Scan for the cell matching the given text and deliver its [X, Y] coordinate at center. 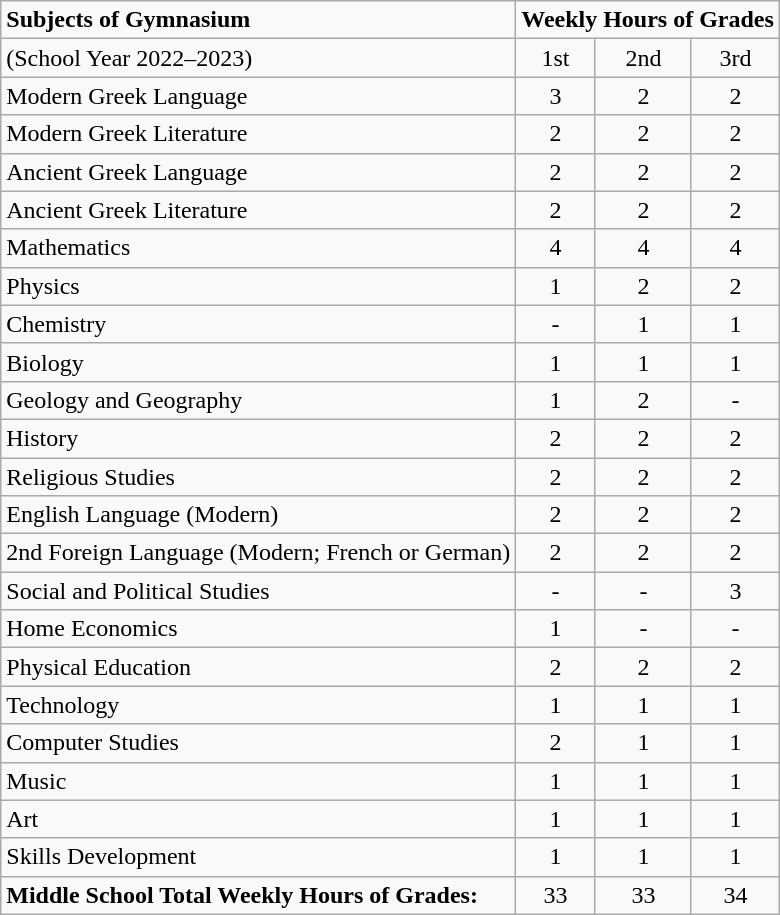
Physical Education [258, 667]
Mathematics [258, 248]
Social and Political Studies [258, 591]
Physics [258, 286]
Weekly Hours of Grades [648, 20]
Chemistry [258, 324]
(School Year 2022–2023) [258, 58]
Modern Greek Language [258, 96]
English Language (Modern) [258, 515]
Biology [258, 362]
Ancient Greek Language [258, 172]
2nd [643, 58]
Modern Greek Literature [258, 134]
Skills Development [258, 857]
Ancient Greek Literature [258, 210]
Subjects of Gymnasium [258, 20]
Home Economics [258, 629]
Music [258, 781]
Art [258, 819]
2nd Foreign Language (Modern; French or German) [258, 553]
Middle School Total Weekly Hours of Grades: [258, 895]
Computer Studies [258, 743]
Technology [258, 705]
History [258, 438]
3rd [735, 58]
34 [735, 895]
1st [556, 58]
Geology and Geography [258, 400]
Religious Studies [258, 477]
